Identify which cell holds the provided text, then report its (X, Y) central coordinate. 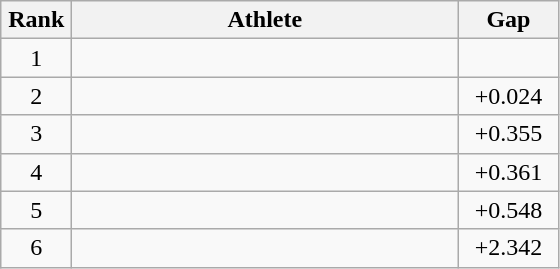
3 (36, 134)
6 (36, 248)
Gap (508, 20)
5 (36, 210)
+0.361 (508, 172)
1 (36, 58)
+0.024 (508, 96)
+0.355 (508, 134)
Athlete (265, 20)
+2.342 (508, 248)
Rank (36, 20)
+0.548 (508, 210)
4 (36, 172)
2 (36, 96)
